Search for the cell housing the specified text and yield its (X, Y) center coordinate. 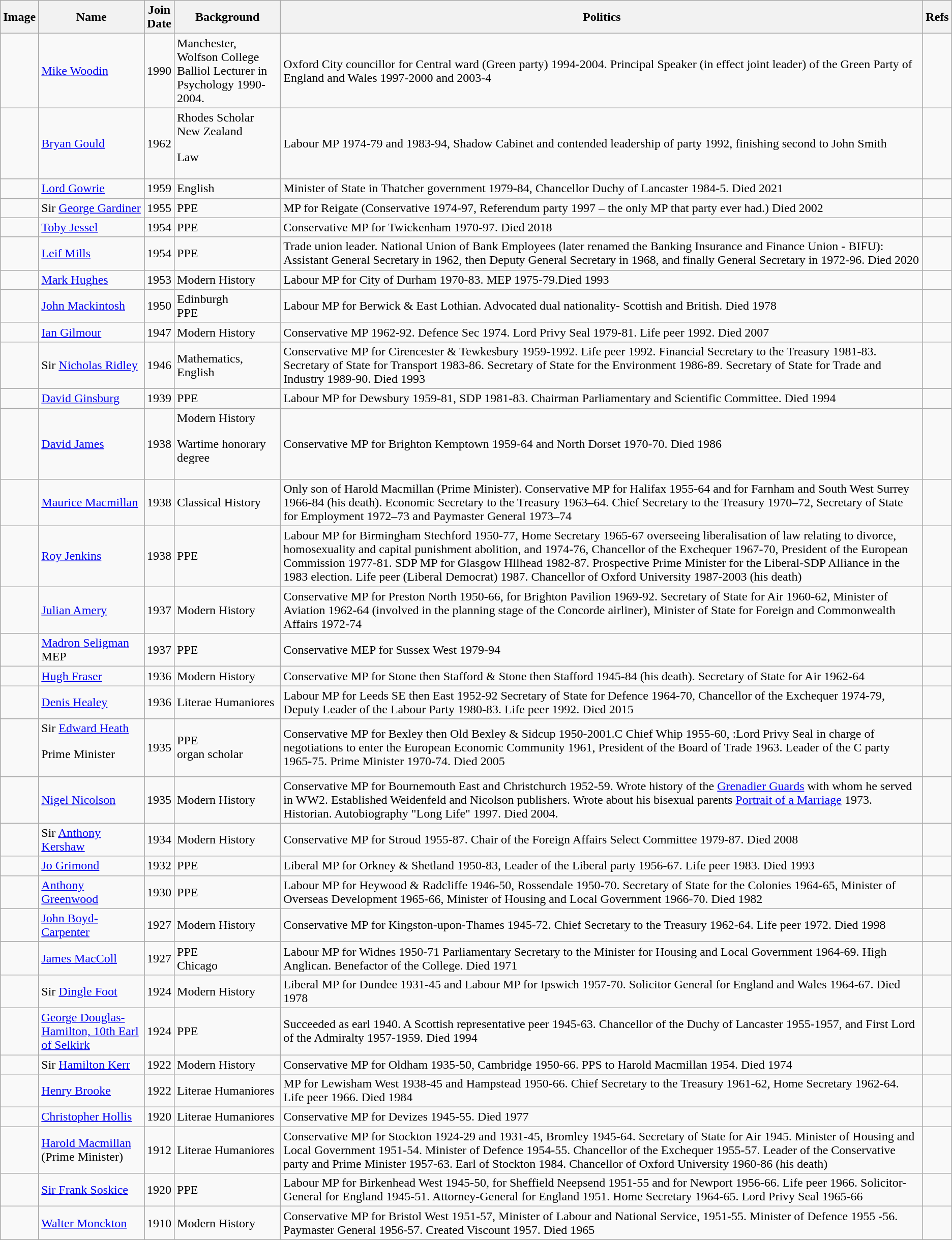
Conservative MP for Devizes 1945-55. Died 1977 (602, 1117)
Labour MP for Berwick & East Lothian. Advocated dual nationality- Scottish and British. Died 1978 (602, 306)
Sir George Gardiner (92, 208)
Ian Gilmour (92, 332)
1990 (160, 71)
James MacColl (92, 958)
Sir Anthony Kershaw (92, 840)
David Ginsburg (92, 398)
EdinburghPPE (228, 306)
Conservative MP for Stone then Stafford & Stone then Stafford 1945-84 (his death). Secretary of State for Air 1962-64 (602, 676)
Maurice Macmillan (92, 503)
Politics (602, 17)
Classical History (228, 503)
Name (92, 17)
1910 (160, 1223)
Conservative MP for Brighton Kemptown 1959-64 and North Dorset 1970-70. Died 1986 (602, 443)
Refs (937, 17)
Anthony Greenwood (92, 892)
1959 (160, 189)
Roy Jenkins (92, 556)
1934 (160, 840)
Modern HistoryWartime honorary degree (228, 443)
Image (19, 17)
1953 (160, 280)
Minister of State in Thatcher government 1979-84, Chancellor Duchy of Lancaster 1984-5. Died 2021 (602, 189)
Labour MP for Dewsbury 1959-81, SDP 1981-83. Chairman Parliamentary and Scientific Committee. Died 1994 (602, 398)
Conservative MP for Kingston-upon-Thames 1945-72. Chief Secretary to the Treasury 1962-64. Life peer 1972. Died 1998 (602, 925)
JoinDate (160, 17)
Liberal MP for Dundee 1931-45 and Labour MP for Ipswich 1957-70. Solicitor General for England and Wales 1964-67. Died 1978 (602, 991)
1947 (160, 332)
Sir Dingle Foot (92, 991)
1950 (160, 306)
Sir Nicholas Ridley (92, 365)
Christopher Hollis (92, 1117)
1962 (160, 143)
1939 (160, 398)
Liberal MP for Orkney & Shetland 1950-83, Leader of the Liberal party 1956-67. Life peer 1983. Died 1993 (602, 866)
Conservative MP for Twickenham 1970-97. Died 2018 (602, 227)
MP for Lewisham West 1938-45 and Hampstead 1950-66. Chief Secretary to the Treasury 1961-62, Home Secretary 1962-64. Life peer 1966. Died 1984 (602, 1091)
Mike Woodin (92, 71)
Conservative MEP for Sussex West 1979-94 (602, 650)
Conservative MP for Stroud 1955-87. Chair of the Foreign Affairs Select Committee 1979-87. Died 2008 (602, 840)
David James (92, 443)
PPEChicago (228, 958)
Julian Amery (92, 610)
1912 (160, 1150)
Conservative MP for Oldham 1935-50, Cambridge 1950-66. PPS to Harold Macmillan 1954. Died 1974 (602, 1064)
Denis Healey (92, 703)
Madron SeligmanMEP (92, 650)
PPEorgan scholar (228, 747)
1946 (160, 365)
Bryan Gould (92, 143)
Mathematics, English (228, 365)
Labour MP 1974-79 and 1983-94, Shadow Cabinet and contended leadership of party 1992, finishing second to John Smith (602, 143)
Toby Jessel (92, 227)
Lord Gowrie (92, 189)
Sir Hamilton Kerr (92, 1064)
Sir Edward HeathPrime Minister (92, 747)
Henry Brooke (92, 1091)
English (228, 189)
1955 (160, 208)
Leif Mills (92, 253)
1930 (160, 892)
John Mackintosh (92, 306)
Conservative MP 1962-92. Defence Sec 1974. Lord Privy Seal 1979-81. Life peer 1992. Died 2007 (602, 332)
Hugh Fraser (92, 676)
George Douglas-Hamilton, 10th Earl of Selkirk (92, 1031)
Jo Grimond (92, 866)
Harold Macmillan (Prime Minister) (92, 1150)
1932 (160, 866)
Mark Hughes (92, 280)
Nigel Nicolson (92, 800)
Sir Frank Soskice (92, 1190)
Labour MP for City of Durham 1970-83. MEP 1975-79.Died 1993 (602, 280)
MP for Reigate (Conservative 1974-97, Referendum party 1997 – the only MP that party ever had.) Died 2002 (602, 208)
John Boyd-Carpenter (92, 925)
Manchester, Wolfson CollegeBalliol Lecturer in Psychology 1990-2004. (228, 71)
Walter Monckton (92, 1223)
Background (228, 17)
Rhodes ScholarNew ZealandLaw (228, 143)
